Output the [X, Y] coordinate of the center of the cell containing the given text.  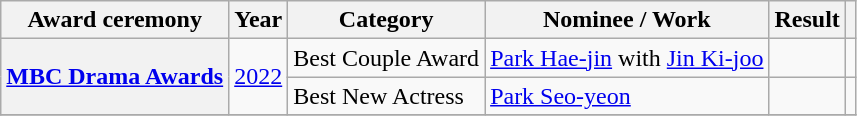
Best Couple Award [386, 58]
Result [807, 20]
Nominee / Work [627, 20]
Park Hae-jin with Jin Ki-joo [627, 58]
Park Seo-yeon [627, 96]
Year [258, 20]
MBC Drama Awards [115, 77]
Award ceremony [115, 20]
2022 [258, 77]
Category [386, 20]
Best New Actress [386, 96]
